Determine the (X, Y) coordinate at the center of the cell enclosing the given text.  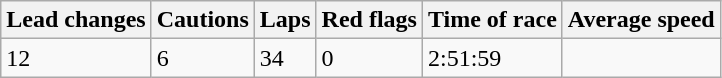
Red flags (369, 20)
Time of race (492, 20)
Cautions (202, 20)
6 (202, 58)
0 (369, 58)
34 (285, 58)
Average speed (641, 20)
Lead changes (76, 20)
Laps (285, 20)
2:51:59 (492, 58)
12 (76, 58)
